Output the [x, y] coordinate of the center of the cell containing the given text.  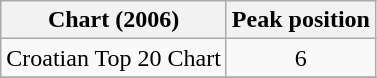
Croatian Top 20 Chart [114, 58]
Chart (2006) [114, 20]
Peak position [300, 20]
6 [300, 58]
